Identify which cell holds the provided text, then report its [x, y] central coordinate. 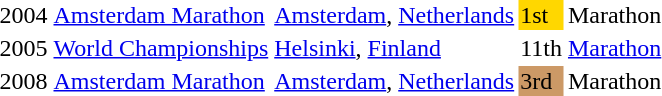
World Championships [161, 48]
1st [542, 15]
3rd [542, 81]
Helsinki, Finland [394, 48]
11th [542, 48]
